For the text-containing cell, return its midpoint in [X, Y] coordinate format. 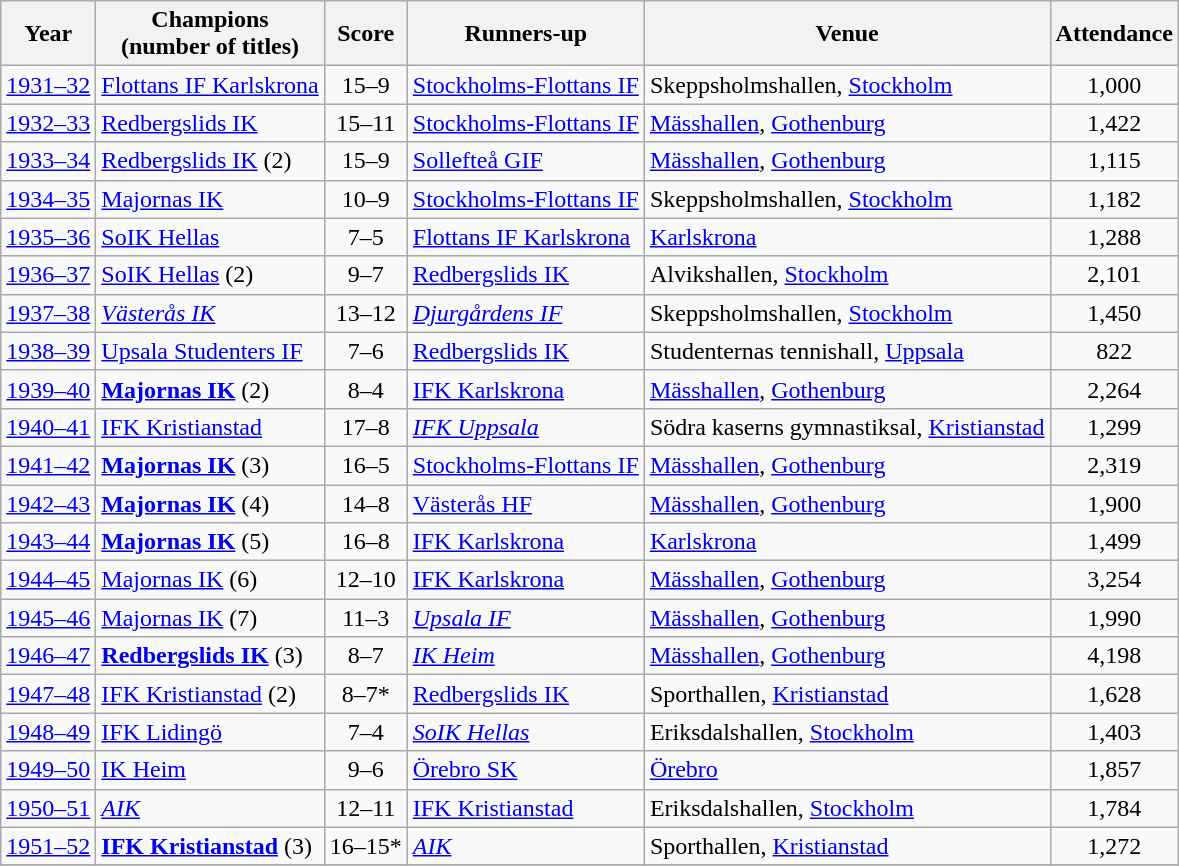
2,101 [1114, 275]
7–5 [366, 237]
17–8 [366, 427]
1943–44 [48, 542]
1,272 [1114, 846]
1939–40 [48, 389]
1931–32 [48, 85]
Sollefteå GIF [526, 161]
Majornas IK (5) [210, 542]
1,288 [1114, 237]
1938–39 [48, 351]
1942–43 [48, 503]
9–7 [366, 275]
Södra kaserns gymnastiksal, Kristianstad [847, 427]
4,198 [1114, 656]
11–3 [366, 618]
1,900 [1114, 503]
12–11 [366, 808]
1932–33 [48, 123]
1951–52 [48, 846]
2,264 [1114, 389]
1948–49 [48, 732]
8–4 [366, 389]
1,299 [1114, 427]
1935–36 [48, 237]
1,450 [1114, 313]
1950–51 [48, 808]
1937–38 [48, 313]
1933–34 [48, 161]
7–6 [366, 351]
Champions(number of titles) [210, 34]
Venue [847, 34]
1,857 [1114, 770]
10–9 [366, 199]
7–4 [366, 732]
Upsala Studenters IF [210, 351]
Majornas IK (7) [210, 618]
Redbergslids IK (2) [210, 161]
16–8 [366, 542]
Majornas IK [210, 199]
Västerås HF [526, 503]
IFK Kristianstad (2) [210, 694]
Runners-up [526, 34]
1944–45 [48, 580]
Örebro SK [526, 770]
Alvikshallen, Stockholm [847, 275]
1947–48 [48, 694]
1,499 [1114, 542]
Score [366, 34]
Örebro [847, 770]
Majornas IK (3) [210, 465]
1,628 [1114, 694]
15–11 [366, 123]
8–7 [366, 656]
9–6 [366, 770]
1,115 [1114, 161]
16–15* [366, 846]
Upsala IF [526, 618]
Djurgårdens IF [526, 313]
Year [48, 34]
Majornas IK (6) [210, 580]
12–10 [366, 580]
Majornas IK (4) [210, 503]
Attendance [1114, 34]
8–7* [366, 694]
Redbergslids IK (3) [210, 656]
822 [1114, 351]
1945–46 [48, 618]
1934–35 [48, 199]
1,784 [1114, 808]
Studenternas tennishall, Uppsala [847, 351]
1,422 [1114, 123]
1936–37 [48, 275]
SoIK Hellas (2) [210, 275]
1,000 [1114, 85]
IFK Kristianstad (3) [210, 846]
1,182 [1114, 199]
IFK Uppsala [526, 427]
1949–50 [48, 770]
16–5 [366, 465]
2,319 [1114, 465]
3,254 [1114, 580]
Västerås IK [210, 313]
1940–41 [48, 427]
1,990 [1114, 618]
IFK Lidingö [210, 732]
13–12 [366, 313]
1946–47 [48, 656]
14–8 [366, 503]
1,403 [1114, 732]
1941–42 [48, 465]
Majornas IK (2) [210, 389]
